Determine the (X, Y) coordinate at the center of the cell enclosing the given text.  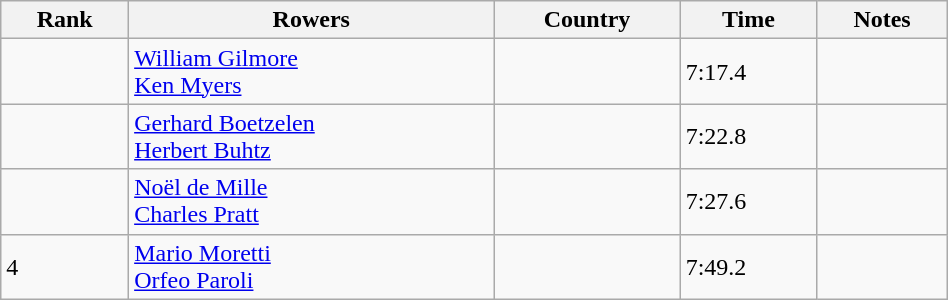
Country (587, 20)
7:27.6 (748, 202)
Noël de MilleCharles Pratt (312, 202)
Rowers (312, 20)
7:49.2 (748, 266)
4 (65, 266)
William GilmoreKen Myers (312, 72)
7:22.8 (748, 136)
Mario MorettiOrfeo Paroli (312, 266)
7:17.4 (748, 72)
Notes (882, 20)
Rank (65, 20)
Time (748, 20)
Gerhard BoetzelenHerbert Buhtz (312, 136)
